Search for the cell housing the specified text and yield its [x, y] center coordinate. 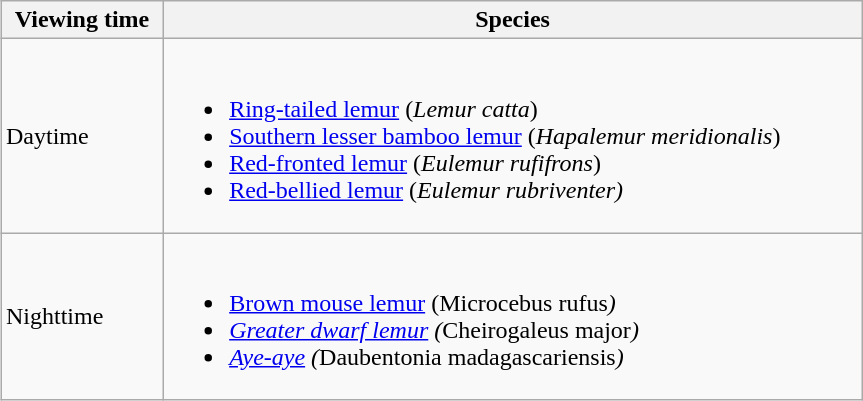
Species [513, 20]
Brown mouse lemur (Microcebus rufus)Greater dwarf lemur (Cheirogaleus major)Aye-aye (Daubentonia madagascariensis) [513, 316]
Daytime [82, 136]
Nighttime [82, 316]
Viewing time [82, 20]
